Return the [x, y] coordinate for the center point of the cell that contains the specified text.  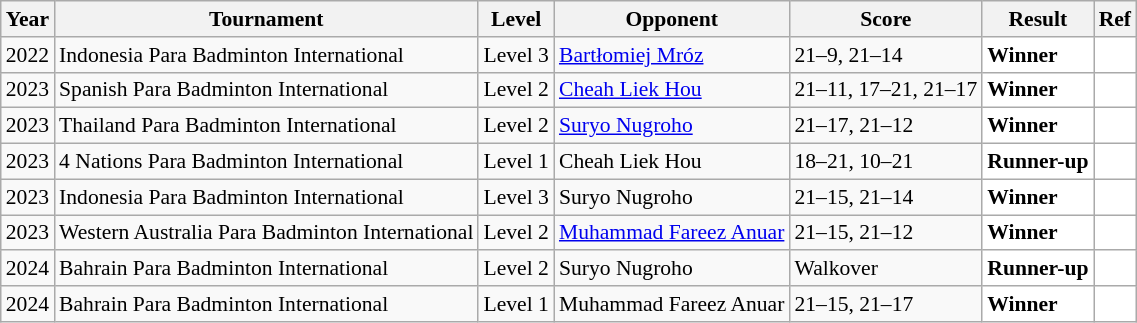
2022 [28, 55]
Tournament [266, 19]
Thailand Para Badminton International [266, 126]
21–15, 21–12 [886, 233]
21–15, 21–14 [886, 197]
Walkover [886, 269]
21–15, 21–17 [886, 304]
Result [1038, 19]
Bartłomiej Mróz [672, 55]
4 Nations Para Badminton International [266, 162]
Score [886, 19]
21–9, 21–14 [886, 55]
Opponent [672, 19]
18–21, 10–21 [886, 162]
21–17, 21–12 [886, 126]
Spanish Para Badminton International [266, 90]
21–11, 17–21, 21–17 [886, 90]
Ref [1115, 19]
Level [516, 19]
Year [28, 19]
Western Australia Para Badminton International [266, 233]
